Provide the [x, y] coordinate of the cell's center where the given text is located.  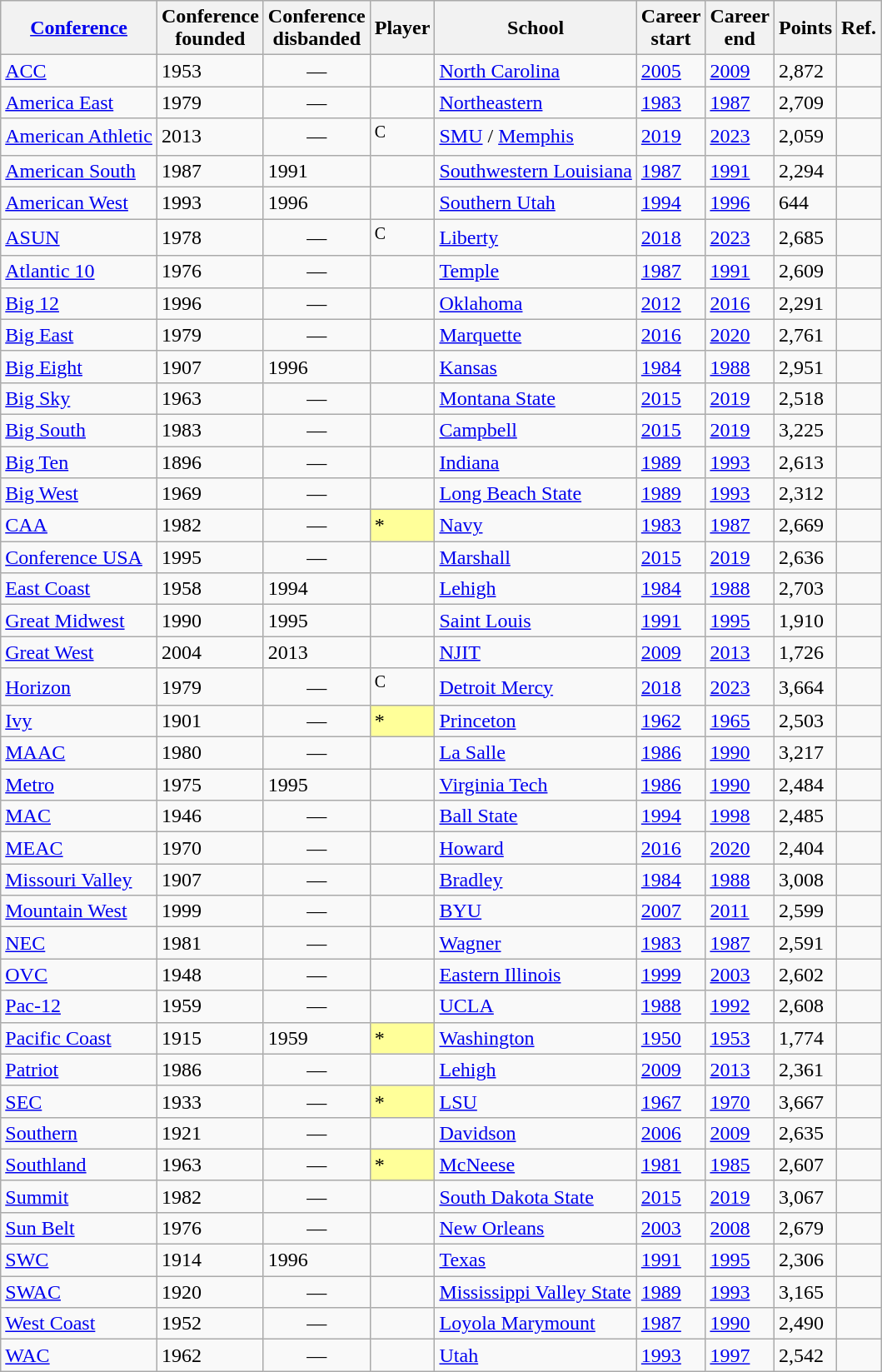
American West [79, 203]
Northeastern [536, 102]
SMU / Memphis [536, 137]
Southland [79, 1165]
ACC [79, 71]
America East [79, 102]
Detroit Mercy [536, 686]
Utah [536, 1355]
La Salle [536, 753]
1933 [210, 1101]
Southern Utah [536, 203]
Indiana [536, 462]
2008 [740, 1229]
Mississippi Valley State [536, 1292]
Southern [79, 1133]
2,607 [805, 1165]
South Dakota State [536, 1196]
Careerstart [671, 28]
Princeton [536, 721]
SWAC [79, 1292]
Horizon [79, 686]
Big Ten [79, 462]
1969 [210, 494]
Campbell [536, 430]
2,361 [805, 1070]
644 [805, 203]
2,609 [805, 272]
3,067 [805, 1196]
Southwestern Louisiana [536, 171]
North Carolina [536, 71]
Montana State [536, 398]
MAAC [79, 753]
Mountain West [79, 911]
2,518 [805, 398]
Liberty [536, 238]
Big East [79, 335]
Conference [79, 28]
2,312 [805, 494]
LSU [536, 1101]
1,774 [805, 1038]
Big South [79, 430]
Points [805, 28]
Pac-12 [79, 1006]
Davidson [536, 1133]
Summit [79, 1196]
NJIT [536, 652]
Bradley [536, 880]
2,291 [805, 303]
2012 [671, 303]
1965 [740, 721]
1,910 [805, 621]
2,059 [805, 137]
West Coast [79, 1324]
1901 [210, 721]
2005 [671, 71]
1985 [740, 1165]
1992 [740, 1006]
CAA [79, 526]
2,761 [805, 335]
MAC [79, 816]
Texas [536, 1260]
Missouri Valley [79, 880]
School [536, 28]
2,485 [805, 816]
2011 [740, 911]
3,664 [805, 686]
1978 [210, 238]
Ref. [860, 28]
2,599 [805, 911]
1921 [210, 1133]
Player [402, 28]
New Orleans [536, 1229]
1998 [740, 816]
1946 [210, 816]
1896 [210, 462]
Washington [536, 1038]
2,490 [805, 1324]
1980 [210, 753]
2,306 [805, 1260]
2,503 [805, 721]
2004 [210, 652]
2,602 [805, 975]
Big West [79, 494]
3,008 [805, 880]
2,294 [805, 171]
BYU [536, 911]
Great Midwest [79, 621]
MEAC [79, 848]
Long Beach State [536, 494]
ASUN [79, 238]
Great West [79, 652]
2,404 [805, 848]
2,872 [805, 71]
SWC [79, 1260]
Ivy [79, 721]
Atlantic 10 [79, 272]
Marquette [536, 335]
1958 [210, 589]
Big Sky [79, 398]
SEC [79, 1101]
1,726 [805, 652]
2,951 [805, 367]
Navy [536, 526]
1915 [210, 1038]
2006 [671, 1133]
1952 [210, 1324]
McNeese [536, 1165]
UCLA [536, 1006]
Big Eight [79, 367]
2,484 [805, 785]
3,165 [805, 1292]
2,542 [805, 1355]
2,709 [805, 102]
American Athletic [79, 137]
Kansas [536, 367]
Eastern Illinois [536, 975]
Saint Louis [536, 621]
1950 [671, 1038]
American South [79, 171]
Sun Belt [79, 1229]
2,591 [805, 943]
Loyola Marymount [536, 1324]
3,667 [805, 1101]
Ball State [536, 816]
Conference USA [79, 557]
1975 [210, 785]
1997 [740, 1355]
OVC [79, 975]
2,608 [805, 1006]
1920 [210, 1292]
Virginia Tech [536, 785]
2,613 [805, 462]
2,685 [805, 238]
Oklahoma [536, 303]
NEC [79, 943]
Big 12 [79, 303]
1914 [210, 1260]
1948 [210, 975]
1967 [671, 1101]
Careerend [740, 28]
3,217 [805, 753]
WAC [79, 1355]
2,636 [805, 557]
East Coast [79, 589]
Patriot [79, 1070]
2,703 [805, 589]
2,635 [805, 1133]
Howard [536, 848]
Marshall [536, 557]
Conferencefounded [210, 28]
Wagner [536, 943]
2007 [671, 911]
2,669 [805, 526]
2,679 [805, 1229]
Metro [79, 785]
Temple [536, 272]
Conferencedisbanded [316, 28]
3,225 [805, 430]
Pacific Coast [79, 1038]
